Return the [x, y] coordinate for the center point of the cell that contains the specified text.  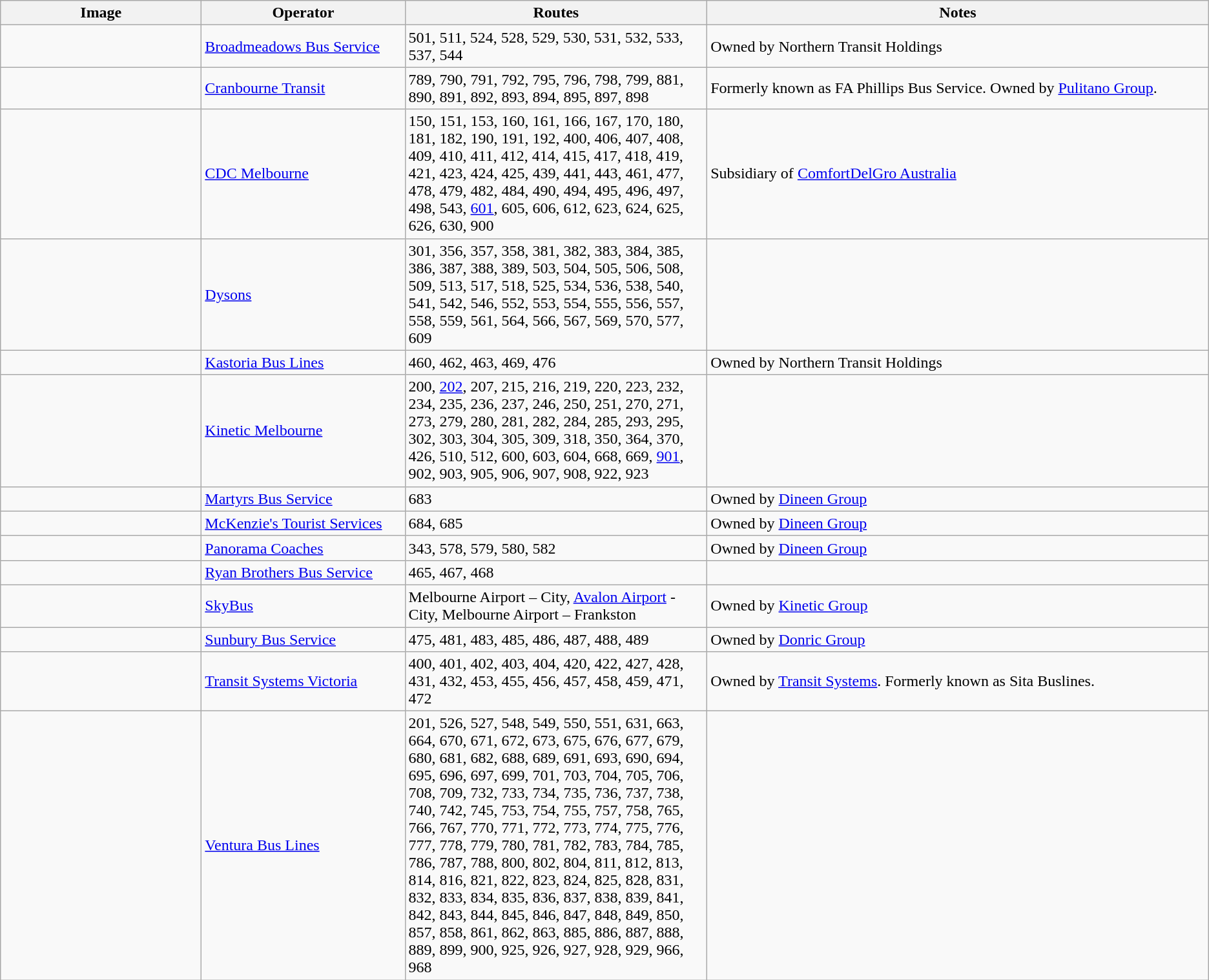
501, 511, 524, 528, 529, 530, 531, 532, 533, 537, 544 [556, 47]
Ventura Bus Lines [304, 846]
Ryan Brothers Bus Service [304, 572]
McKenzie's Tourist Services [304, 523]
Melbourne Airport – City, Avalon Airport - City, Melbourne Airport – Frankston [556, 606]
Broadmeadows Bus Service [304, 47]
684, 685 [556, 523]
Transit Systems Victoria [304, 682]
789, 790, 791, 792, 795, 796, 798, 799, 881, 890, 891, 892, 893, 894, 895, 897, 898 [556, 88]
Sunbury Bus Service [304, 639]
Subsidiary of ComfortDelGro Australia [958, 174]
Owned by Kinetic Group [958, 606]
Martyrs Bus Service [304, 499]
Panorama Coaches [304, 548]
Image [101, 13]
Kastoria Bus Lines [304, 362]
683 [556, 499]
343, 578, 579, 580, 582 [556, 548]
Kinetic Melbourne [304, 430]
CDC Melbourne [304, 174]
Cranbourne Transit [304, 88]
SkyBus [304, 606]
Owned by Donric Group [958, 639]
Operator [304, 13]
Notes [958, 13]
Routes [556, 13]
Dysons [304, 295]
Owned by Transit Systems. Formerly known as Sita Buslines. [958, 682]
475, 481, 483, 485, 486, 487, 488, 489 [556, 639]
Formerly known as FA Phillips Bus Service. Owned by Pulitano Group. [958, 88]
465, 467, 468 [556, 572]
460, 462, 463, 469, 476 [556, 362]
400, 401, 402, 403, 404, 420, 422, 427, 428, 431, 432, 453, 455, 456, 457, 458, 459, 471, 472 [556, 682]
